Return (x, y) of the center of cell containing provided text 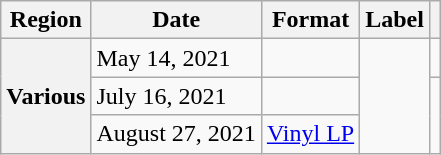
Date (176, 20)
Region (46, 20)
Format (310, 20)
August 27, 2021 (176, 134)
Various (46, 96)
Vinyl LP (310, 134)
May 14, 2021 (176, 58)
Label (395, 20)
July 16, 2021 (176, 96)
